Return the [X, Y] coordinate for the center point of the cell that contains the specified text.  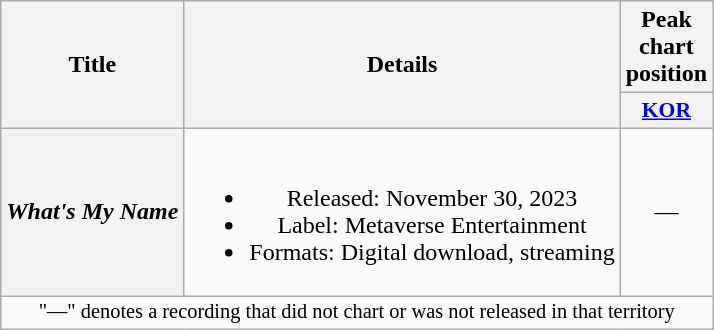
Title [92, 65]
Released: November 30, 2023Label: Metaverse EntertainmentFormats: Digital download, streaming [402, 212]
"—" denotes a recording that did not chart or was not released in that territory [357, 313]
— [666, 212]
What's My Name [92, 212]
Details [402, 65]
KOR [666, 111]
Peak chart position [666, 47]
